Return [X, Y] of the center of cell containing provided text 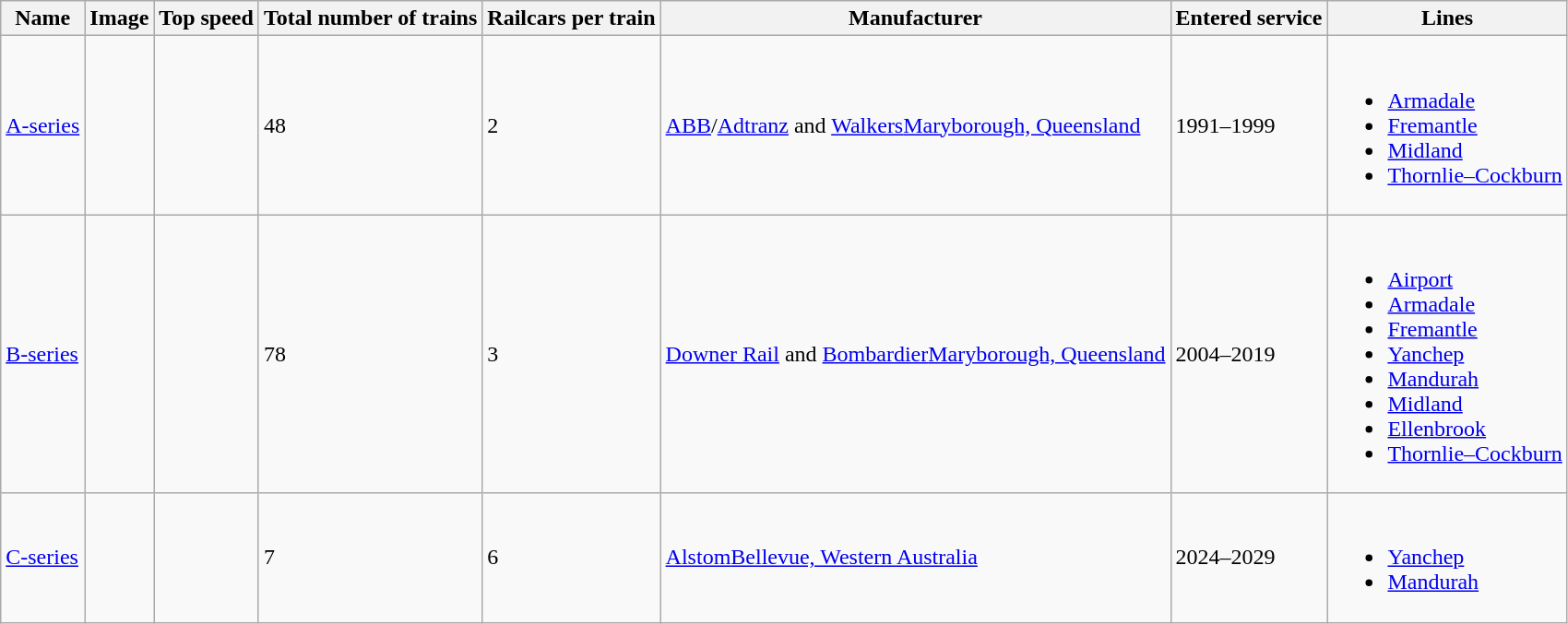
3 [572, 354]
Image [120, 18]
C-series [42, 558]
Entered service [1249, 18]
Manufacturer [915, 18]
ArmadaleFremantleMidlandThornlie–Cockburn [1447, 125]
ABB/Adtranz and WalkersMaryborough, Queensland [915, 125]
AirportArmadaleFremantleYanchepMandurahMidlandEllenbrookThornlie–Cockburn [1447, 354]
48 [370, 125]
YanchepMandurah [1447, 558]
B-series [42, 354]
Total number of trains [370, 18]
78 [370, 354]
Lines [1447, 18]
2024–2029 [1249, 558]
Name [42, 18]
Railcars per train [572, 18]
1991–1999 [1249, 125]
AlstomBellevue, Western Australia [915, 558]
Top speed [207, 18]
7 [370, 558]
Downer Rail and BombardierMaryborough, Queensland [915, 354]
2004–2019 [1249, 354]
2 [572, 125]
A-series [42, 125]
6 [572, 558]
